From the cell containing the given text, extract its center point as [X, Y] coordinate. 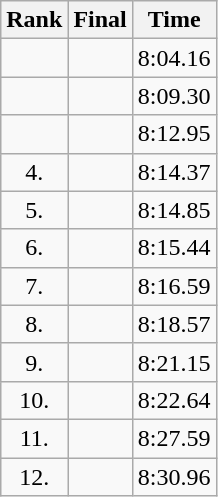
8:15.44 [174, 248]
12. [34, 477]
8:12.95 [174, 134]
9. [34, 362]
10. [34, 400]
8:09.30 [174, 96]
Final [100, 20]
8:16.59 [174, 286]
Rank [34, 20]
Time [174, 20]
7. [34, 286]
8:14.37 [174, 172]
8:21.15 [174, 362]
5. [34, 210]
8:14.85 [174, 210]
4. [34, 172]
8:18.57 [174, 324]
11. [34, 438]
8. [34, 324]
8:30.96 [174, 477]
8:04.16 [174, 58]
8:22.64 [174, 400]
6. [34, 248]
8:27.59 [174, 438]
